Find where the given text appears and provide that cell's center as (x, y) coordinate. 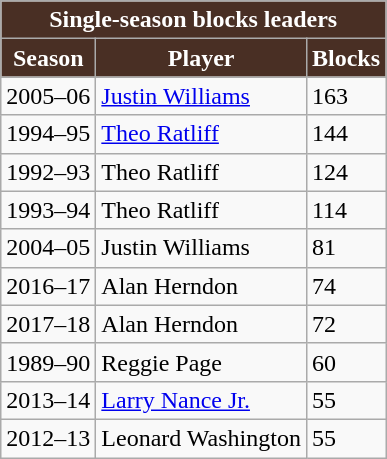
1989–90 (48, 362)
1993–94 (48, 210)
2004–05 (48, 248)
Season (48, 58)
60 (346, 362)
Leonard Washington (202, 438)
1994–95 (48, 134)
Blocks (346, 58)
Player (202, 58)
2017–18 (48, 324)
72 (346, 324)
2013–14 (48, 400)
114 (346, 210)
2005–06 (48, 96)
Reggie Page (202, 362)
74 (346, 286)
163 (346, 96)
Larry Nance Jr. (202, 400)
2016–17 (48, 286)
124 (346, 172)
Single-season blocks leaders (194, 20)
81 (346, 248)
144 (346, 134)
1992–93 (48, 172)
2012–13 (48, 438)
